Locate the cell with the specified text and output its [X, Y] center coordinate. 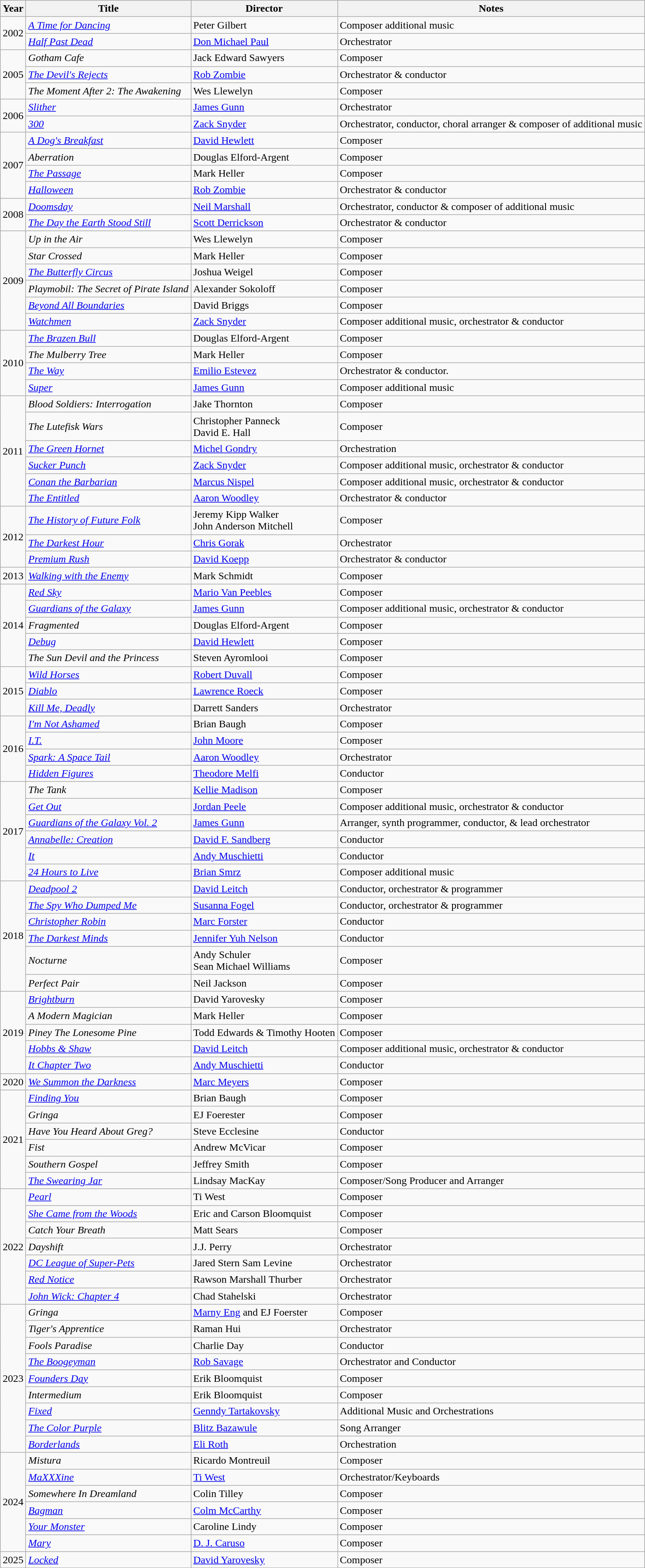
A Time for Dancing [108, 25]
The Green Hornet [108, 448]
The Spy Who Dumped Me [108, 905]
The History of Future Folk [108, 520]
She Came from the Woods [108, 1213]
Caroline Lindy [264, 1526]
Song Arranger [491, 1428]
Matt Sears [264, 1230]
Marcus Nispel [264, 482]
Mark Schmidt [264, 576]
Todd Edwards & Timothy Hooten [264, 1032]
Sucker Punch [108, 465]
2007 [13, 165]
Playmobil: The Secret of Pirate Island [108, 289]
Premium Rush [108, 559]
2024 [13, 1502]
2011 [13, 451]
Jennifer Yuh Nelson [264, 938]
Raman Hui [264, 1329]
We Summon the Darkness [108, 1082]
2002 [13, 33]
Jared Stern Sam Levine [264, 1263]
Kill Me, Deadly [108, 707]
Chad Stahelski [264, 1296]
A Dog's Breakfast [108, 140]
Michel Gondry [264, 448]
Eli Roth [264, 1444]
The Boogeyman [108, 1362]
Wild Horses [108, 674]
Steven Ayromlooi [264, 658]
Susanna Fogel [264, 905]
Genndy Tartakovsky [264, 1411]
Red Sky [108, 592]
2023 [13, 1378]
Orchestrator & conductor. [491, 371]
Additional Music and Orchestrations [491, 1411]
Title [108, 9]
2012 [13, 537]
2020 [13, 1082]
Joshua Weigel [264, 272]
Founders Day [108, 1378]
It Chapter Two [108, 1065]
Somewhere In Dreamland [108, 1494]
Deadpool 2 [108, 889]
The Moment After 2: The Awakening [108, 91]
Rob Savage [264, 1362]
2005 [13, 74]
Andy SchulerSean Michael Williams [264, 960]
Diablo [108, 691]
The Passage [108, 173]
Christopher PanneckDavid E. Hall [264, 426]
Orchestrator and Conductor [491, 1362]
Marc Forster [264, 922]
I.T. [108, 740]
Debug [108, 642]
The Color Purple [108, 1428]
Tiger's Apprentice [108, 1329]
Locked [108, 1560]
The Way [108, 371]
Star Crossed [108, 256]
Pearl [108, 1197]
Robert Duvall [264, 674]
Guardians of the Galaxy [108, 609]
Watchmen [108, 322]
Borderlands [108, 1444]
Colin Tilley [264, 1494]
The Mulberry Tree [108, 355]
2015 [13, 691]
Hidden Figures [108, 774]
Charlie Day [264, 1345]
DC League of Super-Pets [108, 1263]
Steve Ecclesine [264, 1131]
Theodore Melfi [264, 774]
2019 [13, 1032]
Blood Soldiers: Interrogation [108, 404]
The Day the Earth Stood Still [108, 223]
Fools Paradise [108, 1345]
Annabelle: Creation [108, 839]
2022 [13, 1246]
2014 [13, 625]
Super [108, 387]
Spark: A Space Tail [108, 757]
Brightburn [108, 999]
Your Monster [108, 1526]
Fragmented [108, 625]
Jack Edward Sawyers [264, 58]
Bagman [108, 1510]
Mary [108, 1543]
Mario Van Peebles [264, 592]
The Darkest Minds [108, 938]
Orchestrator, conductor, choral arranger & composer of additional music [491, 124]
Peter Gilbert [264, 25]
EJ Foerester [264, 1115]
MaXXXine [108, 1477]
Fist [108, 1148]
2018 [13, 936]
Colm McCarthy [264, 1510]
Marc Meyers [264, 1082]
2009 [13, 281]
Alexander Sokoloff [264, 289]
Conan the Barbarian [108, 482]
Chris Gorak [264, 543]
Aberration [108, 157]
Up in the Air [108, 239]
2006 [13, 116]
John Wick: Chapter 4 [108, 1296]
The Butterfly Circus [108, 272]
Darrett Sanders [264, 707]
Nocturne [108, 960]
24 Hours to Live [108, 872]
2010 [13, 363]
Christopher Robin [108, 922]
Fixed [108, 1411]
David Koepp [264, 559]
Neil Marshall [264, 206]
Orchestrator/Keyboards [491, 1477]
D. J. Caruso [264, 1543]
Gotham Cafe [108, 58]
Half Past Dead [108, 42]
The Darkest Hour [108, 543]
Finding You [108, 1098]
Walking with the Enemy [108, 576]
Mistura [108, 1461]
Jake Thornton [264, 404]
Jeremy Kipp WalkerJohn Anderson Mitchell [264, 520]
Eric and Carson Bloomquist [264, 1213]
2008 [13, 215]
It [108, 856]
Blitz Bazawule [264, 1428]
A Modern Magician [108, 1016]
Get Out [108, 807]
Don Michael Paul [264, 42]
2013 [13, 576]
Southern Gospel [108, 1164]
Halloween [108, 190]
Arranger, synth programmer, conductor, & lead orchestrator [491, 823]
The Tank [108, 790]
Andrew McVicar [264, 1148]
Neil Jackson [264, 983]
Piney The Lonesome Pine [108, 1032]
Jeffrey Smith [264, 1164]
Marny Eng and EJ Foerster [264, 1313]
Lawrence Roeck [264, 691]
The Lutefisk Wars [108, 426]
Have You Heard About Greg? [108, 1131]
Slither [108, 107]
2016 [13, 749]
2025 [13, 1560]
Emilio Estevez [264, 371]
The Entitled [108, 498]
Hobbs & Shaw [108, 1049]
Beyond All Boundaries [108, 305]
Dayshift [108, 1246]
Catch Your Breath [108, 1230]
John Moore [264, 740]
Doomsday [108, 206]
Kellie Madison [264, 790]
300 [108, 124]
Scott Derrickson [264, 223]
Ricardo Montreuil [264, 1461]
The Brazen Bull [108, 338]
The Sun Devil and the Princess [108, 658]
Lindsay MacKay [264, 1181]
David F. Sandberg [264, 839]
2017 [13, 831]
The Devil's Rejects [108, 74]
Guardians of the Galaxy Vol. 2 [108, 823]
The Swearing Jar [108, 1181]
Brian Smrz [264, 872]
J.J. Perry [264, 1246]
Jordan Peele [264, 807]
Perfect Pair [108, 983]
Director [264, 9]
Composer/Song Producer and Arranger [491, 1181]
2021 [13, 1139]
Red Notice [108, 1279]
I'm Not Ashamed [108, 724]
Notes [491, 9]
Rawson Marshall Thurber [264, 1279]
Year [13, 9]
Orchestrator, conductor & composer of additional music [491, 206]
David Briggs [264, 305]
Intermedium [108, 1395]
